Identify which cell holds the provided text, then report its [X, Y] central coordinate. 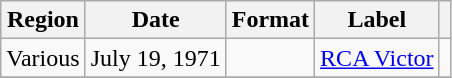
RCA Victor [378, 58]
Date [156, 20]
Format [270, 20]
Label [378, 20]
July 19, 1971 [156, 58]
Region [43, 20]
Various [43, 58]
